From the cell containing the given text, extract its center point as [x, y] coordinate. 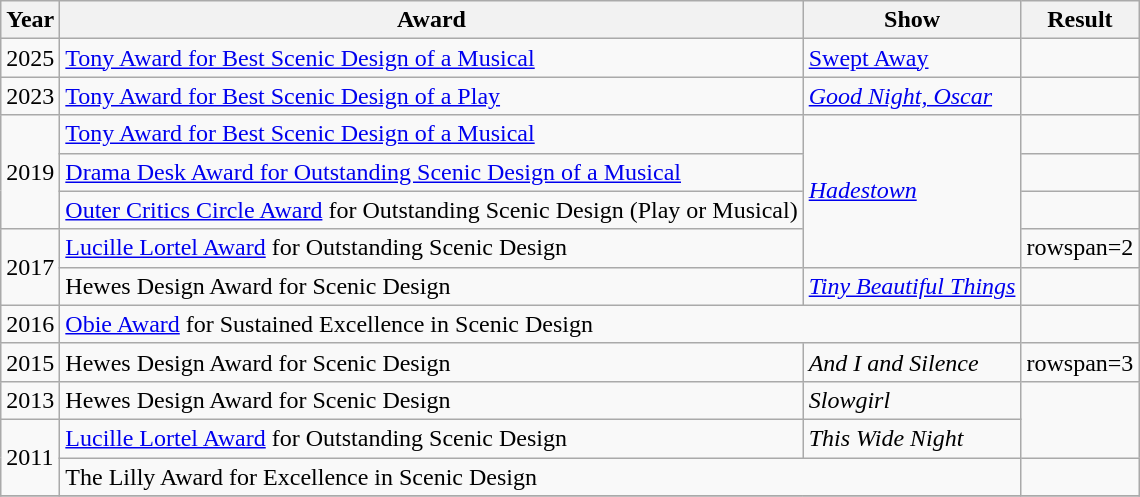
Hadestown [912, 191]
2016 [30, 324]
And I and Silence [912, 362]
Slowgirl [912, 400]
The Lilly Award for Excellence in Scenic Design [540, 477]
2017 [30, 267]
Result [1080, 20]
Swept Away [912, 58]
2023 [30, 96]
Tony Award for Best Scenic Design of a Play [432, 96]
Tiny Beautiful Things [912, 286]
2015 [30, 362]
2019 [30, 172]
Good Night, Oscar [912, 96]
Year [30, 20]
2011 [30, 457]
Drama Desk Award for Outstanding Scenic Design of a Musical [432, 172]
Award [432, 20]
2025 [30, 58]
2013 [30, 400]
Obie Award for Sustained Excellence in Scenic Design [540, 324]
rowspan=3 [1080, 362]
Show [912, 20]
This Wide Night [912, 438]
Outer Critics Circle Award for Outstanding Scenic Design (Play or Musical) [432, 210]
rowspan=2 [1080, 248]
